Output the [x, y] coordinate of the center of the cell containing the given text.  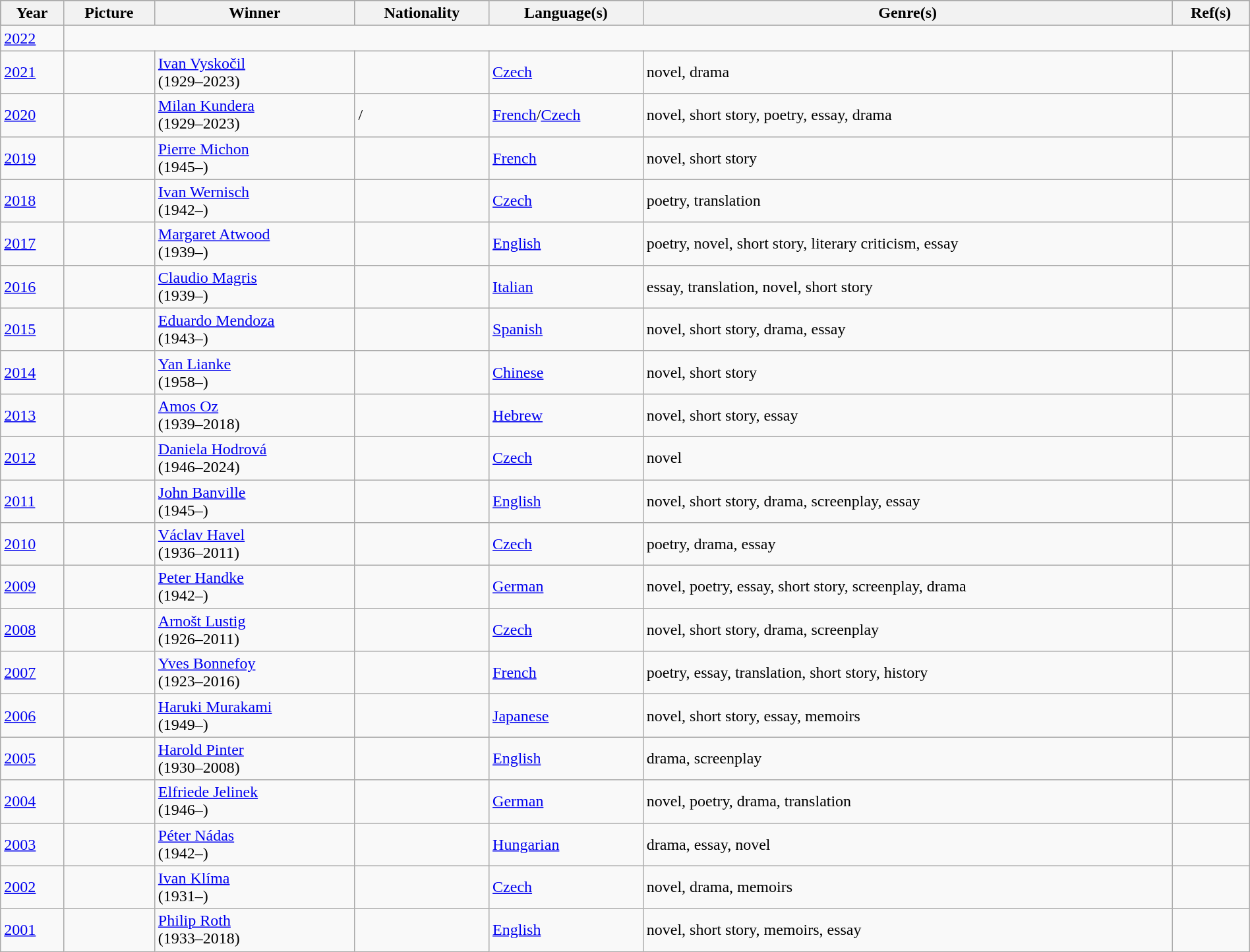
2011 [32, 501]
Winner [254, 13]
novel, short story, drama, essay [907, 330]
Pierre Michon(1945–) [254, 158]
Harold Pinter(1930–2008) [254, 758]
/ [422, 115]
2019 [32, 158]
novel, short story, essay, memoirs [907, 716]
Spanish [566, 330]
2004 [32, 802]
Peter Handke(1942–) [254, 587]
drama, essay, novel [907, 844]
Haruki Murakami(1949–) [254, 716]
novel, drama [907, 73]
2005 [32, 758]
Amos Oz(1939–2018) [254, 415]
poetry, drama, essay [907, 545]
Italian [566, 286]
2020 [32, 115]
2006 [32, 716]
poetry, essay, translation, short story, history [907, 672]
novel, poetry, essay, short story, screenplay, drama [907, 587]
poetry, novel, short story, literary criticism, essay [907, 244]
drama, screenplay [907, 758]
2007 [32, 672]
Ivan Wernisch(1942–) [254, 200]
Hebrew [566, 415]
2008 [32, 630]
novel, short story, memoirs, essay [907, 930]
Václav Havel(1936–2011) [254, 545]
novel, short story, poetry, essay, drama [907, 115]
Milan Kundera(1929–2023) [254, 115]
novel, short story, drama, screenplay [907, 630]
Eduardo Mendoza(1943–) [254, 330]
Claudio Magris(1939–) [254, 286]
Picture [109, 13]
Ivan Vyskočil(1929–2023) [254, 73]
Philip Roth(1933–2018) [254, 930]
Ivan Klíma(1931–) [254, 887]
Péter Nádas(1942–) [254, 844]
novel, drama, memoirs [907, 887]
2018 [32, 200]
Ref(s) [1210, 13]
2013 [32, 415]
novel, poetry, drama, translation [907, 802]
Hungarian [566, 844]
Year [32, 13]
2016 [32, 286]
Yves Bonnefoy(1923–2016) [254, 672]
2002 [32, 887]
Arnošt Lustig(1926–2011) [254, 630]
2010 [32, 545]
Nationality [422, 13]
Chinese [566, 372]
Language(s) [566, 13]
Elfriede Jelinek(1946–) [254, 802]
2022 [32, 38]
2014 [32, 372]
2017 [32, 244]
2003 [32, 844]
Japanese [566, 716]
essay, translation, novel, short story [907, 286]
2001 [32, 930]
poetry, translation [907, 200]
novel, short story, drama, screenplay, essay [907, 501]
2015 [32, 330]
John Banville(1945–) [254, 501]
novel, short story, essay [907, 415]
novel [907, 458]
French/Czech [566, 115]
Daniela Hodrová(1946–2024) [254, 458]
2009 [32, 587]
Margaret Atwood(1939–) [254, 244]
Genre(s) [907, 13]
2012 [32, 458]
2021 [32, 73]
Yan Lianke(1958–) [254, 372]
